Find where the given text appears and provide that cell's center as [x, y] coordinate. 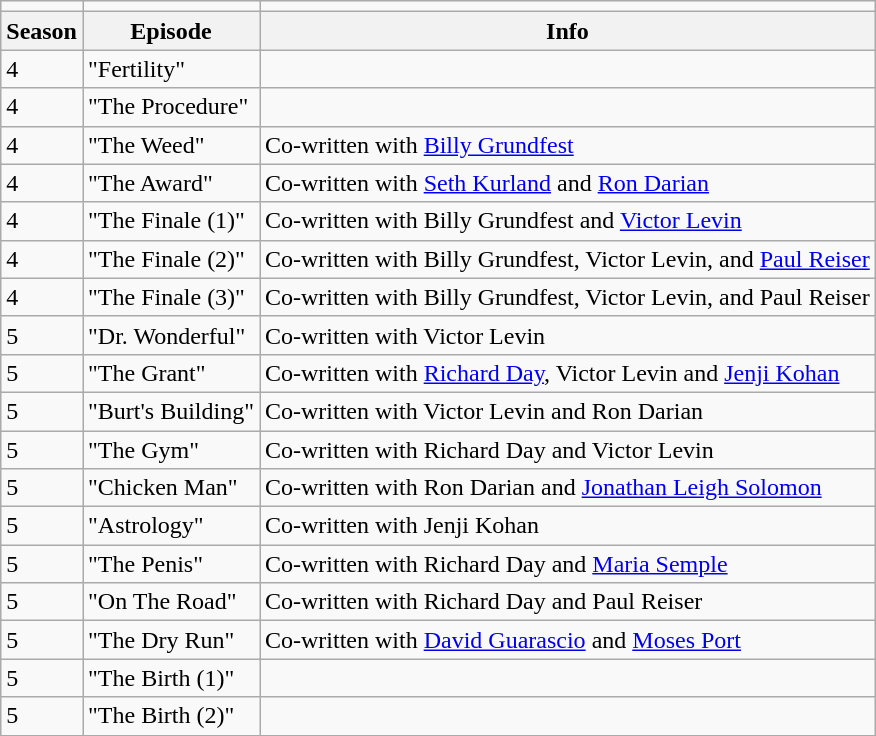
Co-written with Seth Kurland and Ron Darian [568, 183]
"Fertility" [170, 69]
"The Weed" [170, 145]
"The Finale (2)" [170, 259]
"The Birth (2)" [170, 716]
"The Grant" [170, 373]
"The Award" [170, 183]
Episode [170, 31]
"Astrology" [170, 526]
Season [42, 31]
"The Procedure" [170, 107]
Co-written with Richard Day and Paul Reiser [568, 602]
Co-written with Victor Levin and Ron Darian [568, 411]
"The Dry Run" [170, 640]
"Burt's Building" [170, 411]
Co-written with Richard Day and Maria Semple [568, 564]
Co-written with Billy Grundfest and Victor Levin [568, 221]
Co-written with Victor Levin [568, 335]
Co-written with Billy Grundfest [568, 145]
"Dr. Wonderful" [170, 335]
Co-written with Richard Day and Victor Levin [568, 449]
"On The Road" [170, 602]
"The Finale (3)" [170, 297]
Co-written with David Guarascio and Moses Port [568, 640]
"The Penis" [170, 564]
"The Gym" [170, 449]
Co-written with Ron Darian and Jonathan Leigh Solomon [568, 488]
"Chicken Man" [170, 488]
"The Finale (1)" [170, 221]
Co-written with Richard Day, Victor Levin and Jenji Kohan [568, 373]
Info [568, 31]
"The Birth (1)" [170, 678]
Co-written with Jenji Kohan [568, 526]
